Return [x, y] of the center of cell containing provided text 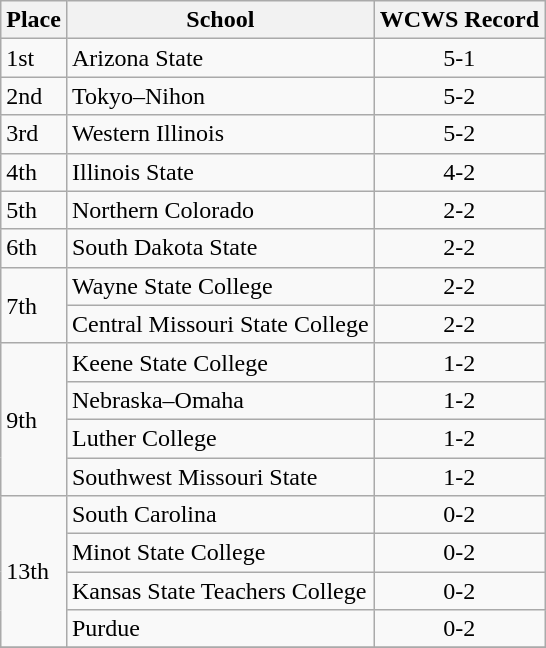
1st [34, 58]
Purdue [220, 629]
4th [34, 172]
Southwest Missouri State [220, 477]
Wayne State College [220, 286]
Arizona State [220, 58]
Nebraska–Omaha [220, 400]
South Carolina [220, 515]
Place [34, 20]
Keene State College [220, 362]
School [220, 20]
Kansas State Teachers College [220, 591]
7th [34, 305]
Northern Colorado [220, 210]
WCWS Record [459, 20]
5th [34, 210]
Central Missouri State College [220, 324]
South Dakota State [220, 248]
Minot State College [220, 553]
Tokyo–Nihon [220, 96]
4-2 [459, 172]
9th [34, 419]
Illinois State [220, 172]
3rd [34, 134]
Luther College [220, 438]
2nd [34, 96]
Western Illinois [220, 134]
13th [34, 572]
6th [34, 248]
5-1 [459, 58]
